Output the (x, y) coordinate of the center of the cell containing the given text.  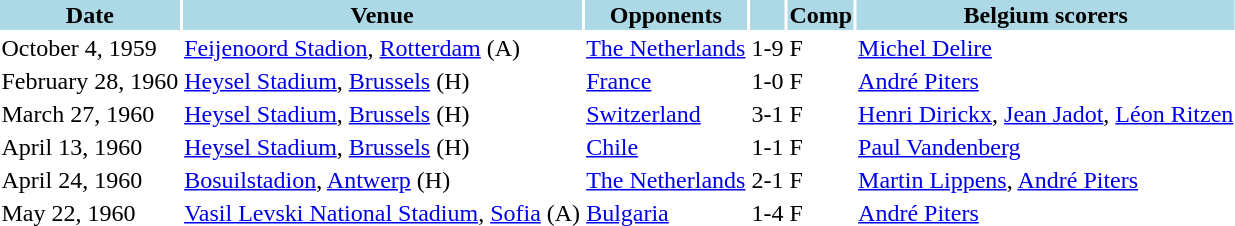
Date (90, 15)
February 28, 1960 (90, 81)
1-1 (768, 147)
October 4, 1959 (90, 48)
Venue (382, 15)
Paul Vandenberg (1046, 147)
Michel Delire (1046, 48)
Henri Dirickx, Jean Jadot, Léon Ritzen (1046, 114)
3-1 (768, 114)
2-1 (768, 180)
Feijenoord Stadion, Rotterdam (A) (382, 48)
April 24, 1960 (90, 180)
Chile (666, 147)
Opponents (666, 15)
1-0 (768, 81)
Bosuilstadion, Antwerp (H) (382, 180)
1-9 (768, 48)
March 27, 1960 (90, 114)
France (666, 81)
Belgium scorers (1046, 15)
Martin Lippens, André Piters (1046, 180)
Switzerland (666, 114)
April 13, 1960 (90, 147)
André Piters (1046, 81)
Comp (821, 15)
